Return (x, y) of the center of cell containing provided text 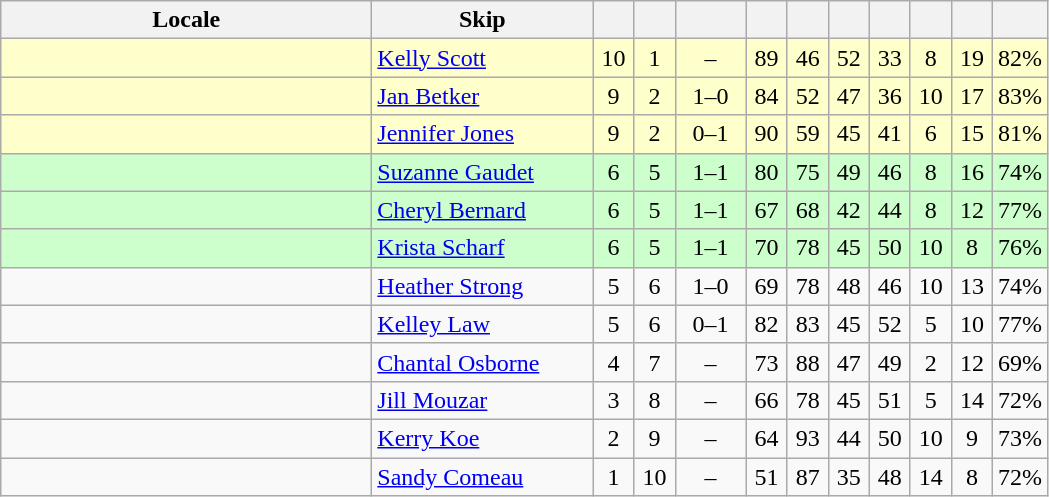
13 (972, 286)
15 (972, 134)
33 (890, 58)
81% (1020, 134)
69 (766, 286)
90 (766, 134)
93 (808, 438)
Kelly Scott (482, 58)
89 (766, 58)
4 (614, 362)
Jennifer Jones (482, 134)
68 (808, 210)
3 (614, 400)
Skip (482, 20)
Chantal Osborne (482, 362)
Cheryl Bernard (482, 210)
16 (972, 172)
41 (890, 134)
83 (808, 324)
Heather Strong (482, 286)
80 (766, 172)
17 (972, 96)
19 (972, 58)
Suzanne Gaudet (482, 172)
67 (766, 210)
82% (1020, 58)
Jan Betker (482, 96)
64 (766, 438)
36 (890, 96)
7 (654, 362)
42 (848, 210)
Kerry Koe (482, 438)
83% (1020, 96)
82 (766, 324)
Sandy Comeau (482, 477)
Locale (186, 20)
73 (766, 362)
73% (1020, 438)
Kelley Law (482, 324)
Krista Scharf (482, 248)
35 (848, 477)
84 (766, 96)
69% (1020, 362)
66 (766, 400)
87 (808, 477)
76% (1020, 248)
70 (766, 248)
59 (808, 134)
Jill Mouzar (482, 400)
75 (808, 172)
88 (808, 362)
